Capture the cell that displays the provided text and extract its [x, y] central coordinate. 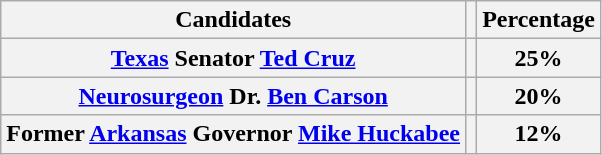
25% [539, 58]
Texas Senator Ted Cruz [234, 58]
Former Arkansas Governor Mike Huckabee [234, 134]
Candidates [234, 20]
Percentage [539, 20]
20% [539, 96]
Neurosurgeon Dr. Ben Carson [234, 96]
12% [539, 134]
